Return the [x, y] coordinate for the center point of the cell that contains the specified text.  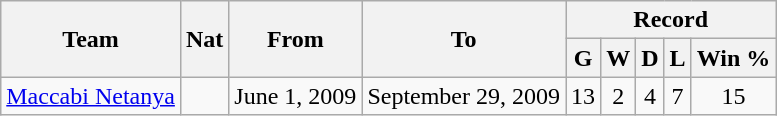
From [296, 39]
15 [734, 96]
W [618, 58]
Maccabi Netanya [91, 96]
2 [618, 96]
7 [678, 96]
Team [91, 39]
Nat [204, 39]
G [584, 58]
To [464, 39]
L [678, 58]
September 29, 2009 [464, 96]
Win % [734, 58]
June 1, 2009 [296, 96]
13 [584, 96]
4 [650, 96]
Record [671, 20]
D [650, 58]
